Identify which cell holds the provided text, then report its (x, y) central coordinate. 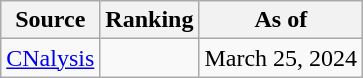
As of (281, 20)
Source (50, 20)
March 25, 2024 (281, 58)
CNalysis (50, 58)
Ranking (150, 20)
